From the cell containing the given text, extract its center point as [X, Y] coordinate. 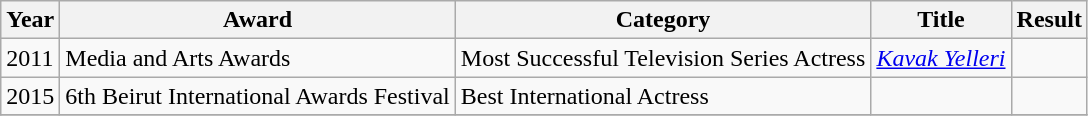
Title [941, 20]
Kavak Yelleri [941, 58]
6th Beirut International Awards Festival [258, 96]
Year [30, 20]
2011 [30, 58]
2015 [30, 96]
Category [663, 20]
Media and Arts Awards [258, 58]
Best International Actress [663, 96]
Most Successful Television Series Actress [663, 58]
Award [258, 20]
Result [1049, 20]
